Return (X, Y) of the center of cell containing provided text 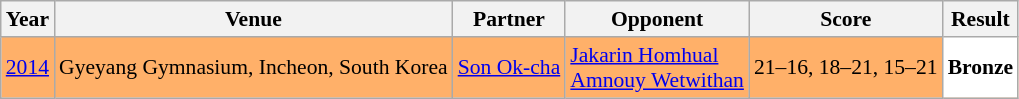
21–16, 18–21, 15–21 (846, 68)
Score (846, 19)
Result (981, 19)
Gyeyang Gymnasium, Incheon, South Korea (254, 68)
Bronze (981, 68)
Year (28, 19)
Opponent (657, 19)
Jakarin Homhual Amnouy Wetwithan (657, 68)
2014 (28, 68)
Venue (254, 19)
Son Ok-cha (510, 68)
Partner (510, 19)
